Search for the cell housing the specified text and yield its [X, Y] center coordinate. 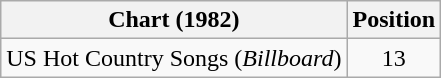
Chart (1982) [174, 20]
13 [394, 58]
Position [394, 20]
US Hot Country Songs (Billboard) [174, 58]
